Detect which cell encompasses the target text, then output its (X, Y) center coordinate. 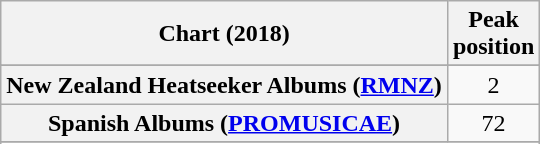
Chart (2018) (224, 34)
Spanish Albums (PROMUSICAE) (224, 123)
72 (493, 123)
New Zealand Heatseeker Albums (RMNZ) (224, 85)
2 (493, 85)
Peak position (493, 34)
